Determine the [x, y] coordinate at the center of the cell enclosing the given text.  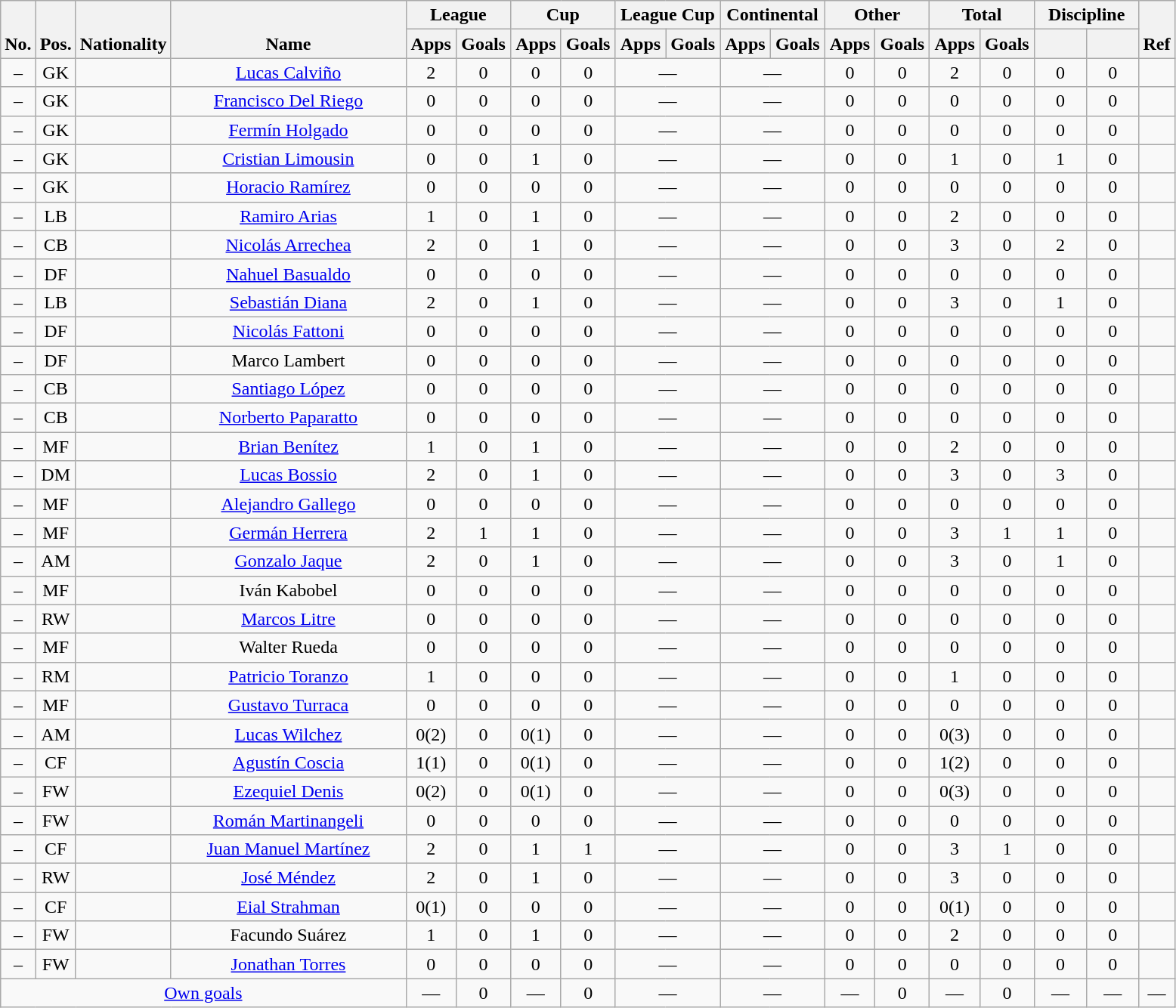
Nationality [123, 29]
1(2) [955, 762]
Fermín Holgado [289, 130]
Jonathan Torres [289, 964]
1(1) [431, 762]
Horacio Ramírez [289, 187]
Discipline [1087, 15]
Lucas Bossio [289, 475]
Sebastián Diana [289, 302]
Name [289, 29]
Lucas Calviño [289, 73]
Continental [772, 15]
Nicolás Fattoni [289, 331]
Eial Strahman [289, 907]
Own goals [203, 993]
Nicolás Arrechea [289, 245]
Ref [1156, 29]
Alejandro Gallego [289, 504]
Ramiro Arias [289, 216]
Cristian Limousin [289, 159]
Ezequiel Denis [289, 791]
José Méndez [289, 878]
Lucas Wilchez [289, 734]
Agustín Coscia [289, 762]
Gustavo Turraca [289, 705]
League Cup [668, 15]
Facundo Suárez [289, 935]
Marco Lambert [289, 360]
Nahuel Basualdo [289, 274]
Norberto Paparatto [289, 418]
Germán Herrera [289, 533]
Santiago López [289, 389]
Patricio Toranzo [289, 676]
Juan Manuel Martínez [289, 849]
Francisco Del Riego [289, 101]
RM [56, 676]
Walter Rueda [289, 648]
No. [18, 29]
Marcos Litre [289, 619]
Román Martinangeli [289, 820]
Brian Benítez [289, 447]
DM [56, 475]
Total [983, 15]
Cup [564, 15]
League [458, 15]
Other [877, 15]
Pos. [56, 29]
Iván Kabobel [289, 590]
Gonzalo Jaque [289, 561]
